Pinpoint the cell where the given text exists, returning its [X, Y] midpoint coordinate. 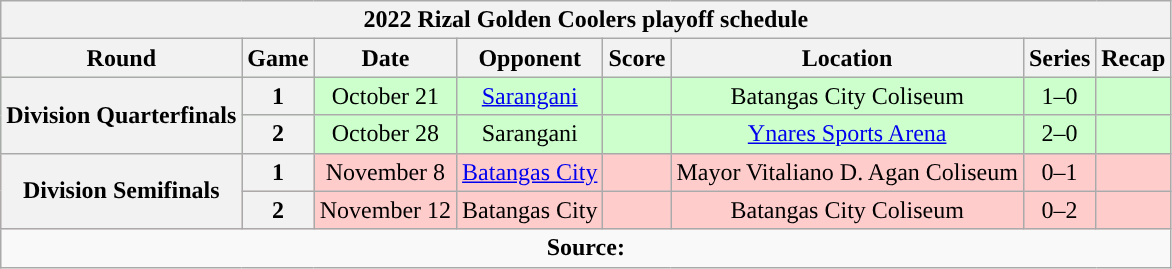
2–0 [1059, 134]
November 12 [385, 210]
Series [1059, 58]
November 8 [385, 172]
October 28 [385, 134]
Mayor Vitaliano D. Agan Coliseum [847, 172]
Division Semifinals [122, 191]
Source: [586, 248]
0–2 [1059, 210]
Opponent [530, 58]
Score [637, 58]
Game [278, 58]
Location [847, 58]
1–0 [1059, 96]
0–1 [1059, 172]
October 21 [385, 96]
2022 Rizal Golden Coolers playoff schedule [586, 20]
Recap [1134, 58]
Ynares Sports Arena [847, 134]
Round [122, 58]
Division Quarterfinals [122, 115]
Date [385, 58]
